Determine the (X, Y) coordinate at the center of the cell enclosing the given text.  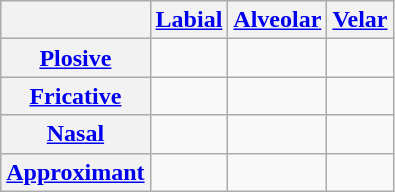
Nasal (76, 134)
Labial (189, 20)
Fricative (76, 96)
Plosive (76, 58)
Approximant (76, 172)
Velar (360, 20)
Alveolar (278, 20)
